Identify which cell holds the provided text, then report its [X, Y] central coordinate. 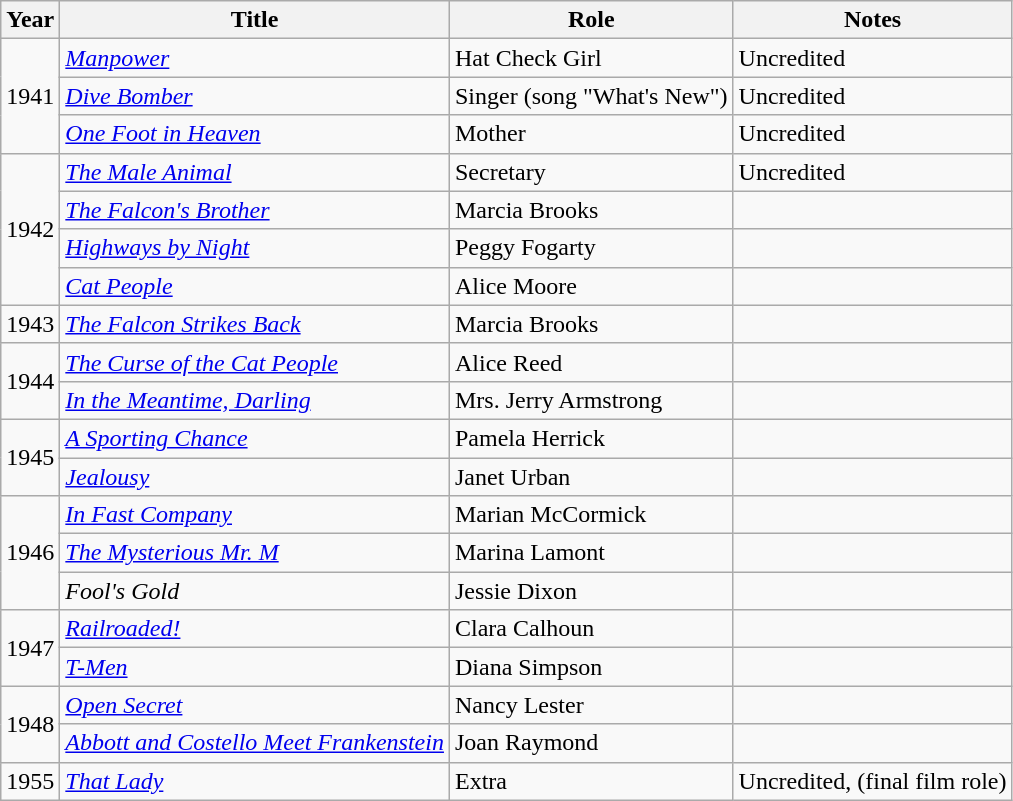
1946 [30, 553]
Janet Urban [591, 477]
One Foot in Heaven [255, 134]
1947 [30, 648]
Jessie Dixon [591, 591]
Uncredited, (final film role) [872, 781]
Secretary [591, 172]
Notes [872, 20]
Highways by Night [255, 248]
Hat Check Girl [591, 58]
Fool's Gold [255, 591]
Marian McCormick [591, 515]
Pamela Herrick [591, 438]
1943 [30, 324]
1955 [30, 781]
Railroaded! [255, 629]
Singer (song "What's New") [591, 96]
Marina Lamont [591, 553]
The Mysterious Mr. M [255, 553]
Extra [591, 781]
The Falcon Strikes Back [255, 324]
1944 [30, 381]
T-Men [255, 667]
Mrs. Jerry Armstrong [591, 400]
A Sporting Chance [255, 438]
The Male Animal [255, 172]
Joan Raymond [591, 743]
1941 [30, 96]
Year [30, 20]
Mother [591, 134]
1945 [30, 457]
Manpower [255, 58]
Dive Bomber [255, 96]
The Falcon's Brother [255, 210]
Cat People [255, 286]
1948 [30, 724]
That Lady [255, 781]
Title [255, 20]
1942 [30, 229]
The Curse of the Cat People [255, 362]
Alice Moore [591, 286]
Diana Simpson [591, 667]
Nancy Lester [591, 705]
Abbott and Costello Meet Frankenstein [255, 743]
Alice Reed [591, 362]
Role [591, 20]
Peggy Fogarty [591, 248]
Open Secret [255, 705]
Jealousy [255, 477]
In the Meantime, Darling [255, 400]
Clara Calhoun [591, 629]
In Fast Company [255, 515]
